From the cell containing the given text, extract its center point as [x, y] coordinate. 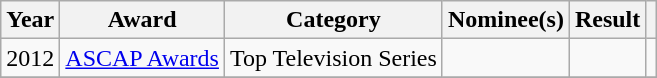
ASCAP Awards [142, 58]
Category [333, 20]
Result [607, 20]
Nominee(s) [506, 20]
2012 [30, 58]
Award [142, 20]
Year [30, 20]
Top Television Series [333, 58]
